Determine the (X, Y) coordinate at the center of the cell enclosing the given text.  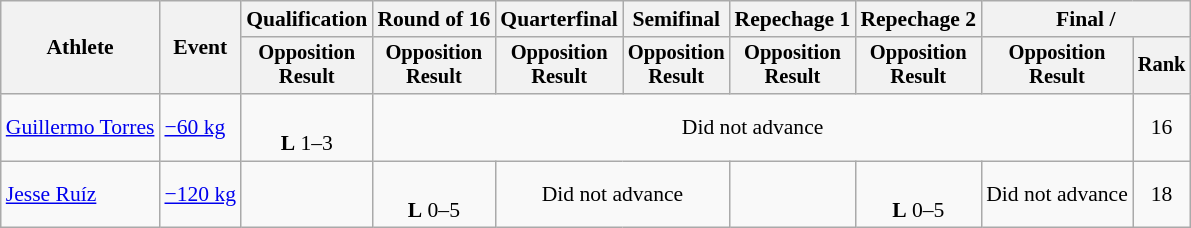
Final / (1086, 19)
Rank (1162, 66)
16 (1162, 128)
Quarterfinal (559, 19)
−120 kg (200, 194)
Repechage 1 (793, 19)
Athlete (80, 48)
18 (1162, 194)
L 1–3 (306, 128)
Guillermo Torres (80, 128)
Event (200, 48)
Qualification (306, 19)
Repechage 2 (918, 19)
−60 kg (200, 128)
Round of 16 (434, 19)
Semifinal (676, 19)
Jesse Ruíz (80, 194)
